Capture the cell that displays the provided text and extract its (x, y) central coordinate. 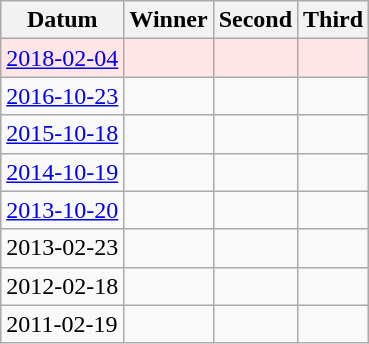
Second (255, 20)
2015-10-18 (62, 134)
2013-10-20 (62, 210)
2018-02-04 (62, 58)
2012-02-18 (62, 286)
2014-10-19 (62, 172)
2013-02-23 (62, 248)
Winner (168, 20)
2016-10-23 (62, 96)
2011-02-19 (62, 324)
Datum (62, 20)
Third (334, 20)
